Search for the cell housing the specified text and yield its (X, Y) center coordinate. 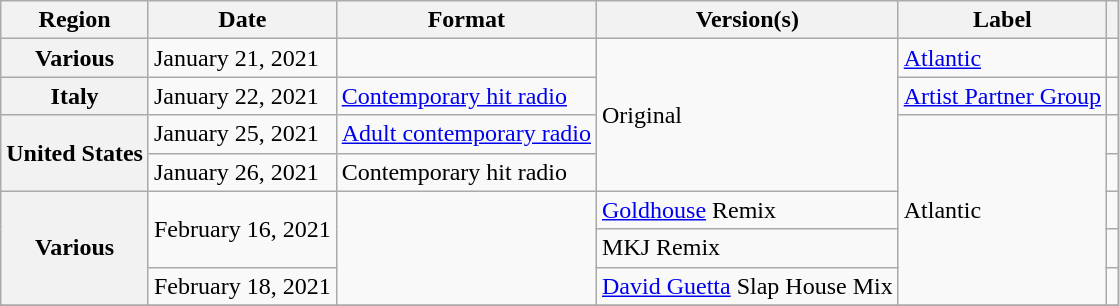
January 26, 2021 (242, 172)
January 21, 2021 (242, 58)
January 22, 2021 (242, 96)
Original (748, 115)
Italy (75, 96)
Date (242, 20)
Version(s) (748, 20)
Goldhouse Remix (748, 210)
David Guetta Slap House Mix (748, 286)
February 16, 2021 (242, 229)
Label (1002, 20)
February 18, 2021 (242, 286)
MKJ Remix (748, 248)
Adult contemporary radio (466, 134)
United States (75, 153)
Artist Partner Group (1002, 96)
Format (466, 20)
Region (75, 20)
January 25, 2021 (242, 134)
